Scan for the cell matching the given text and deliver its [x, y] coordinate at center. 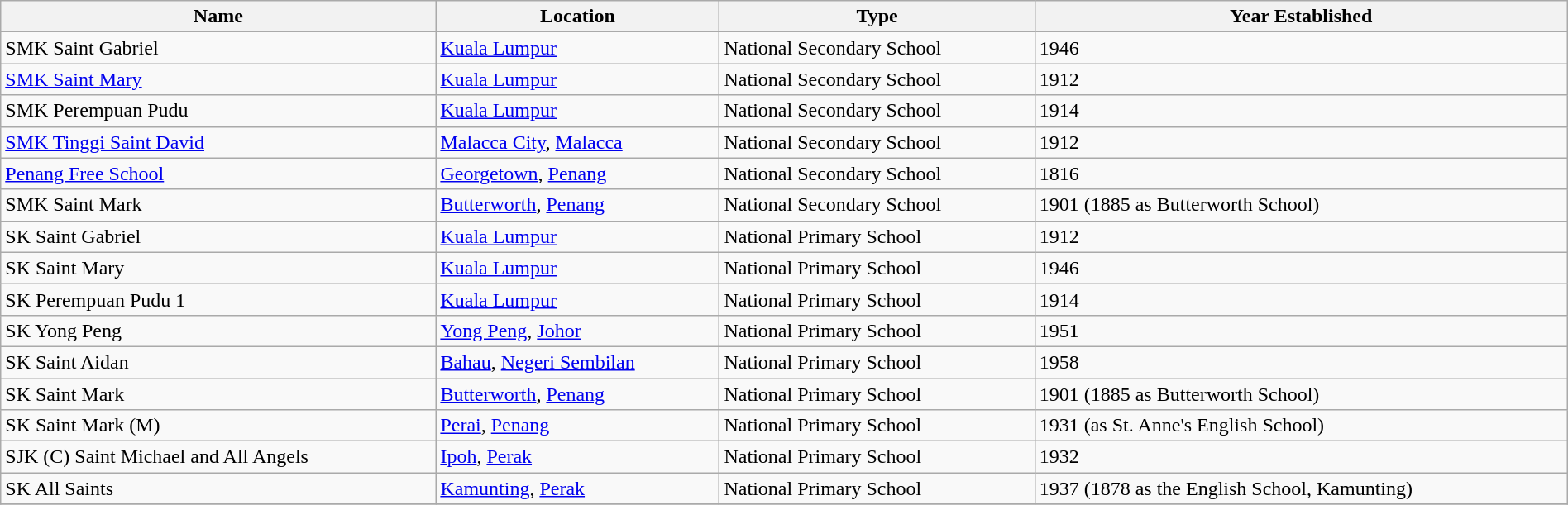
Location [577, 17]
Ipoh, Perak [577, 457]
SMK Perempuan Pudu [218, 111]
SK Yong Peng [218, 331]
SJK (C) Saint Michael and All Angels [218, 457]
Name [218, 17]
SMK Saint Mark [218, 205]
1932 [1301, 457]
SK All Saints [218, 488]
SK Saint Aidan [218, 362]
1937 (1878 as the English School, Kamunting) [1301, 488]
Perai, Penang [577, 426]
SK Saint Mark (M) [218, 426]
SMK Saint Mary [218, 79]
SK Saint Gabriel [218, 236]
Georgetown, Penang [577, 174]
Malacca City, Malacca [577, 142]
1951 [1301, 331]
Penang Free School [218, 174]
SK Saint Mark [218, 394]
Bahau, Negeri Sembilan [577, 362]
SK Perempuan Pudu 1 [218, 299]
SK Saint Mary [218, 268]
1958 [1301, 362]
Year Established [1301, 17]
SMK Saint Gabriel [218, 48]
Type [877, 17]
Yong Peng, Johor [577, 331]
SMK Tinggi Saint David [218, 142]
Kamunting, Perak [577, 488]
1816 [1301, 174]
1931 (as St. Anne's English School) [1301, 426]
